For the text-containing cell, return its midpoint in [x, y] coordinate format. 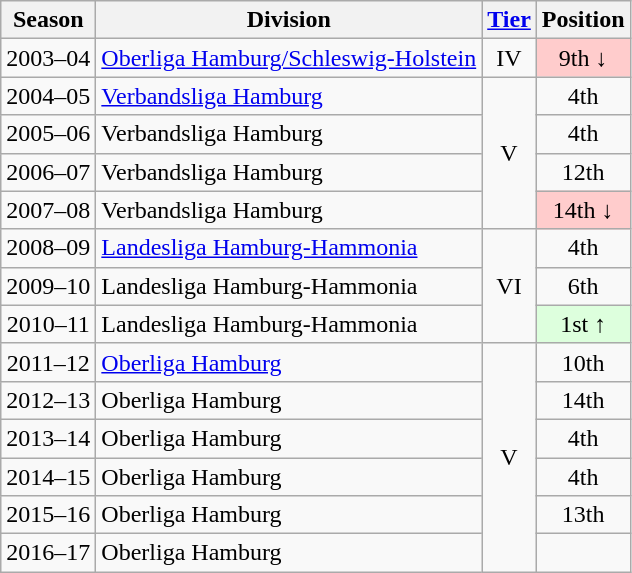
13th [583, 515]
2004–05 [48, 96]
12th [583, 172]
Division [289, 20]
6th [583, 286]
2016–17 [48, 553]
14th ↓ [583, 210]
2010–11 [48, 324]
Position [583, 20]
Season [48, 20]
14th [583, 400]
2003–04 [48, 58]
Tier [510, 20]
2013–14 [48, 438]
VI [510, 286]
2015–16 [48, 515]
2011–12 [48, 362]
1st ↑ [583, 324]
9th ↓ [583, 58]
2009–10 [48, 286]
2012–13 [48, 400]
10th [583, 362]
Oberliga Hamburg/Schleswig-Holstein [289, 58]
2006–07 [48, 172]
2005–06 [48, 134]
IV [510, 58]
2007–08 [48, 210]
2008–09 [48, 248]
2014–15 [48, 477]
